Capture the cell that displays the provided text and extract its (x, y) central coordinate. 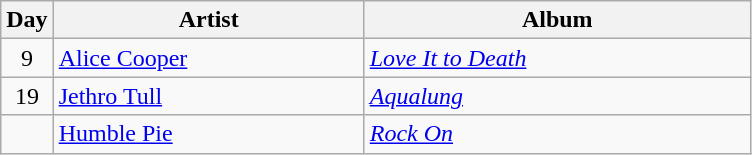
Love It to Death (557, 58)
Alice Cooper (208, 58)
Day (27, 20)
Artist (208, 20)
9 (27, 58)
Jethro Tull (208, 96)
Album (557, 20)
Aqualung (557, 96)
Humble Pie (208, 134)
19 (27, 96)
Rock On (557, 134)
